Return the [x, y] coordinate for the center point of the cell that contains the specified text.  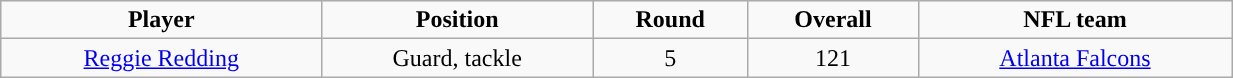
Position [458, 20]
Player [162, 20]
Atlanta Falcons [1074, 58]
Guard, tackle [458, 58]
Overall [834, 20]
Reggie Redding [162, 58]
NFL team [1074, 20]
121 [834, 58]
5 [670, 58]
Round [670, 20]
